Pinpoint the cell where the given text exists, returning its [X, Y] midpoint coordinate. 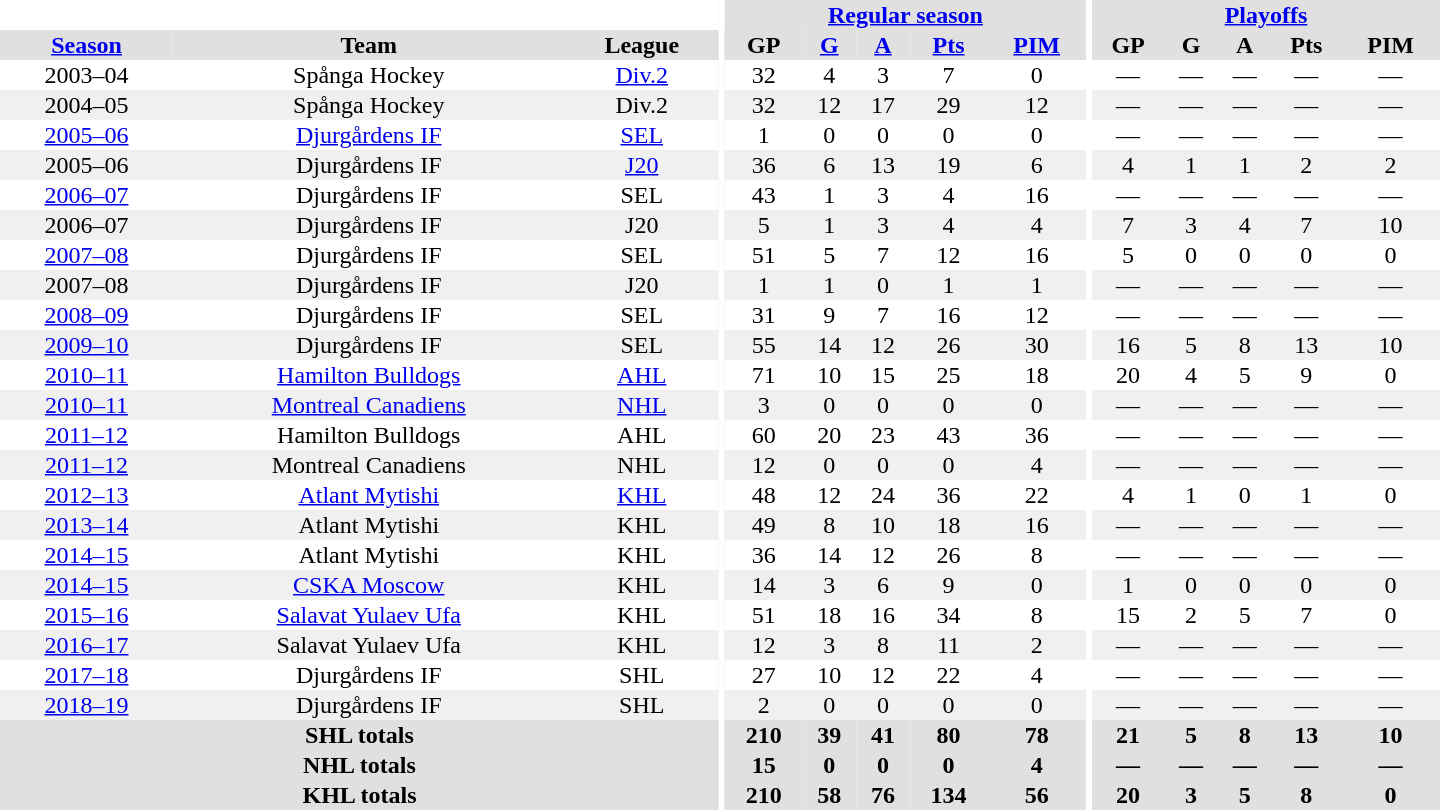
11 [949, 645]
SHL totals [360, 735]
29 [949, 105]
League [642, 45]
Season [86, 45]
2016–17 [86, 645]
60 [764, 435]
2018–19 [86, 705]
56 [1036, 795]
55 [764, 345]
2009–10 [86, 345]
2012–13 [86, 495]
25 [949, 375]
19 [949, 165]
Playoffs [1266, 15]
2008–09 [86, 315]
49 [764, 525]
27 [764, 675]
Regular season [906, 15]
NHL totals [360, 765]
2017–18 [86, 675]
134 [949, 795]
2013–14 [86, 525]
2004–05 [86, 105]
34 [949, 615]
80 [949, 735]
KHL totals [360, 795]
76 [883, 795]
58 [829, 795]
Team [369, 45]
30 [1036, 345]
2015–16 [86, 615]
21 [1128, 735]
48 [764, 495]
71 [764, 375]
39 [829, 735]
23 [883, 435]
41 [883, 735]
2003–04 [86, 75]
78 [1036, 735]
CSKA Moscow [369, 585]
31 [764, 315]
17 [883, 105]
24 [883, 495]
